Return (x, y) of the center of cell containing provided text 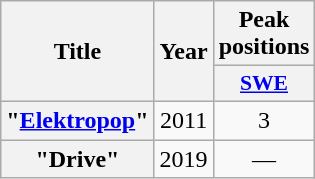
3 (264, 120)
"Drive" (78, 159)
— (264, 159)
Title (78, 52)
Year (184, 52)
"Elektropop" (78, 120)
SWE (264, 84)
Peak positions (264, 34)
2011 (184, 120)
2019 (184, 159)
